Detect which cell encompasses the target text, then output its (x, y) center coordinate. 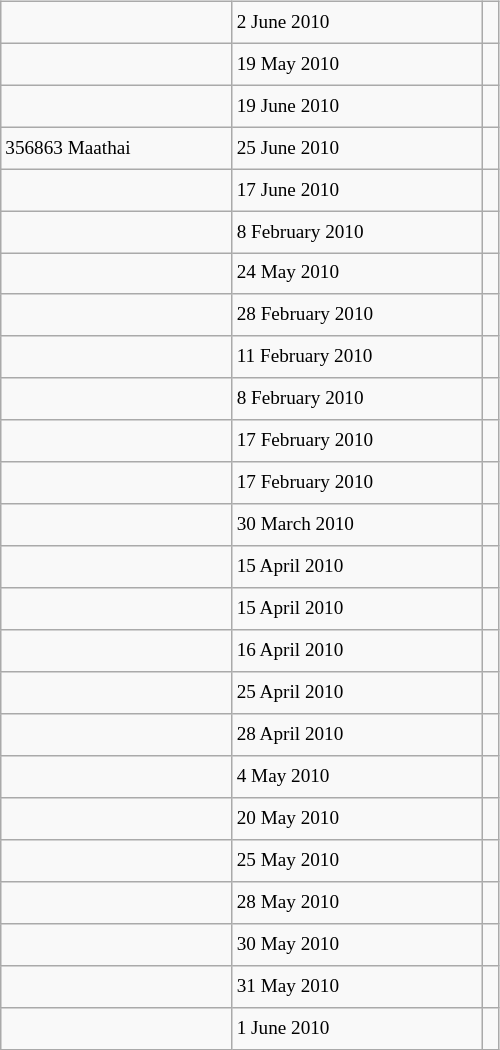
4 May 2010 (358, 777)
19 June 2010 (358, 106)
1 June 2010 (358, 1028)
20 May 2010 (358, 819)
28 February 2010 (358, 315)
356863 Maathai (116, 148)
2 June 2010 (358, 22)
31 May 2010 (358, 986)
30 March 2010 (358, 525)
16 April 2010 (358, 651)
28 May 2010 (358, 902)
25 May 2010 (358, 861)
25 June 2010 (358, 148)
24 May 2010 (358, 274)
17 June 2010 (358, 190)
11 February 2010 (358, 357)
30 May 2010 (358, 944)
28 April 2010 (358, 735)
25 April 2010 (358, 693)
19 May 2010 (358, 64)
